Find where the given text appears and provide that cell's center as (x, y) coordinate. 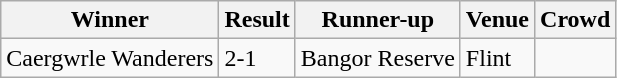
2-1 (257, 58)
Bangor Reserve (378, 58)
Flint (497, 58)
Runner-up (378, 20)
Result (257, 20)
Caergwrle Wanderers (110, 58)
Venue (497, 20)
Crowd (576, 20)
Winner (110, 20)
